Extract the (X, Y) coordinate from the center of the cell holding the provided text.  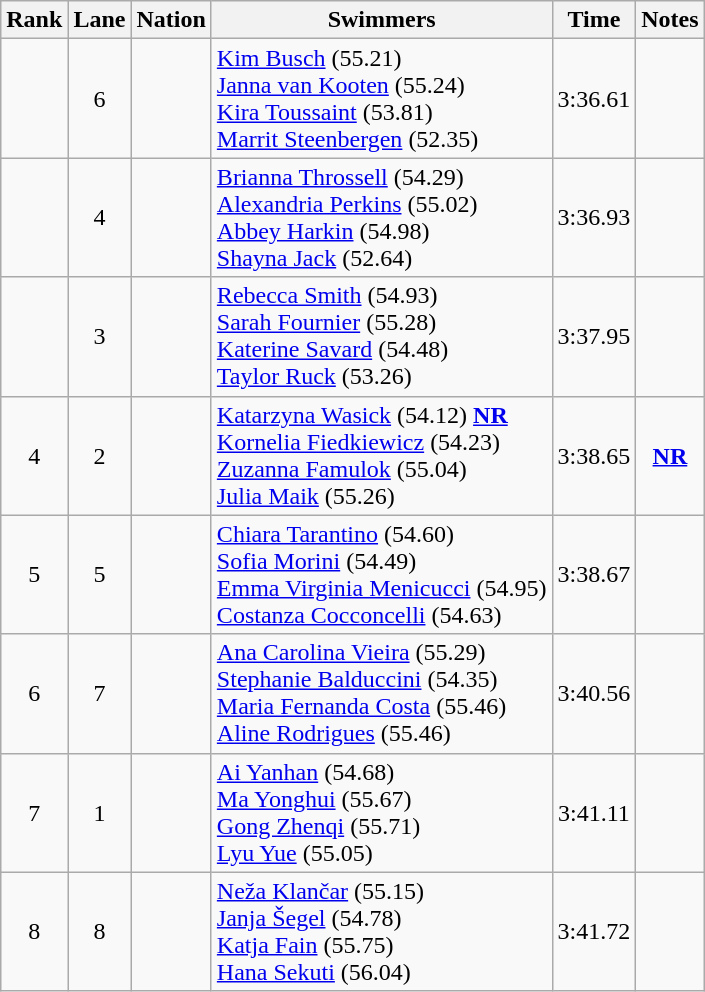
Swimmers (382, 20)
Katarzyna Wasick (54.12) NRKornelia Fiedkiewicz (54.23)Zuzanna Famulok (55.04)Julia Maik (55.26) (382, 456)
1 (100, 812)
3:37.95 (594, 336)
3:38.65 (594, 456)
Neža Klančar (55.15)Janja Šegel (54.78)Katja Fain (55.75)Hana Sekuti (56.04) (382, 932)
NR (670, 456)
Ai Yanhan (54.68)Ma Yonghui (55.67)Gong Zhenqi (55.71)Lyu Yue (55.05) (382, 812)
3:40.56 (594, 694)
3:41.11 (594, 812)
Lane (100, 20)
3:38.67 (594, 574)
Rank (34, 20)
3:36.93 (594, 218)
Kim Busch (55.21)Janna van Kooten (55.24)Kira Toussaint (53.81)Marrit Steenbergen (52.35) (382, 98)
2 (100, 456)
Ana Carolina Vieira (55.29)Stephanie Balduccini (54.35)Maria Fernanda Costa (55.46)Aline Rodrigues (55.46) (382, 694)
Time (594, 20)
3:41.72 (594, 932)
Notes (670, 20)
Rebecca Smith (54.93)Sarah Fournier (55.28)Katerine Savard (54.48)Taylor Ruck (53.26) (382, 336)
3:36.61 (594, 98)
3 (100, 336)
Chiara Tarantino (54.60)Sofia Morini (54.49)Emma Virginia Menicucci (54.95)Costanza Cocconcelli (54.63) (382, 574)
Nation (171, 20)
Brianna Throssell (54.29)Alexandria Perkins (55.02)Abbey Harkin (54.98)Shayna Jack (52.64) (382, 218)
